Locate the cell with the specified text and output its [x, y] center coordinate. 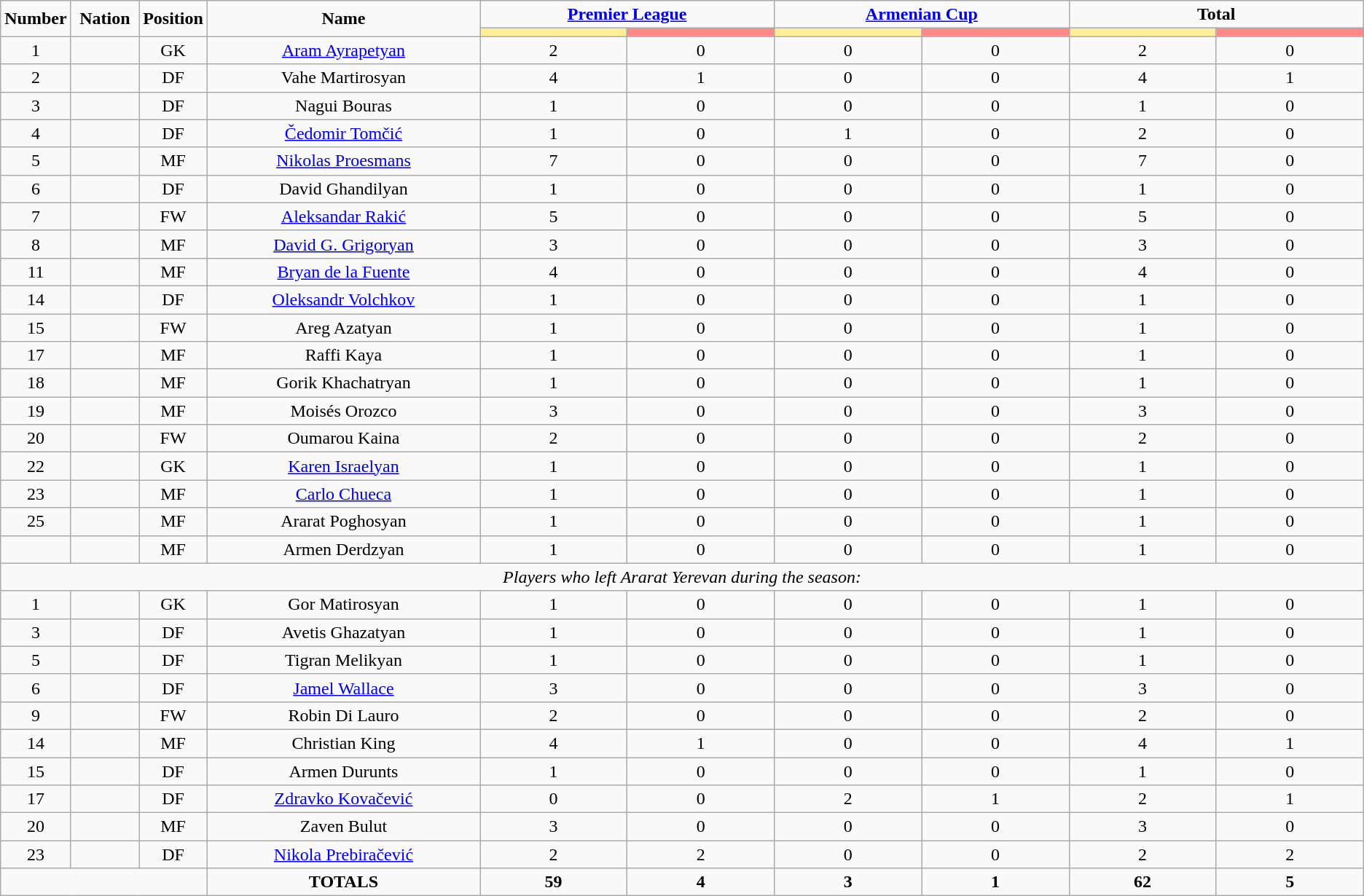
62 [1142, 882]
Nikola Prebiračević [343, 854]
25 [36, 522]
David G. Grigoryan [343, 244]
Robin Di Lauro [343, 715]
Raffi Kaya [343, 355]
Total [1216, 15]
59 [553, 882]
Players who left Ararat Yerevan during the season: [682, 577]
11 [36, 272]
19 [36, 411]
Christian King [343, 743]
Premier League [627, 15]
Gorik Khachatryan [343, 383]
Tigran Melikyan [343, 660]
Aleksandar Rakić [343, 216]
Avetis Ghazatyan [343, 632]
Vahe Martirosyan [343, 78]
22 [36, 466]
8 [36, 244]
Jamel Wallace [343, 688]
Oumarou Kaina [343, 439]
Zdravko Kovačević [343, 799]
Oleksandr Volchkov [343, 299]
Aram Ayrapetyan [343, 50]
Position [173, 19]
Zaven Bulut [343, 827]
Čedomir Tomčić [343, 133]
Ararat Poghosyan [343, 522]
Carlo Chueca [343, 494]
Moisés Orozco [343, 411]
David Ghandilyan [343, 189]
Armen Durunts [343, 771]
Nagui Bouras [343, 106]
Gor Matirosyan [343, 605]
TOTALS [343, 882]
Name [343, 19]
Karen Israelyan [343, 466]
Areg Azatyan [343, 327]
Bryan de la Fuente [343, 272]
18 [36, 383]
Nation [105, 19]
Armen Derdzyan [343, 549]
Number [36, 19]
9 [36, 715]
Armenian Cup [922, 15]
Nikolas Proesmans [343, 161]
